Return [X, Y] of the center of cell containing provided text 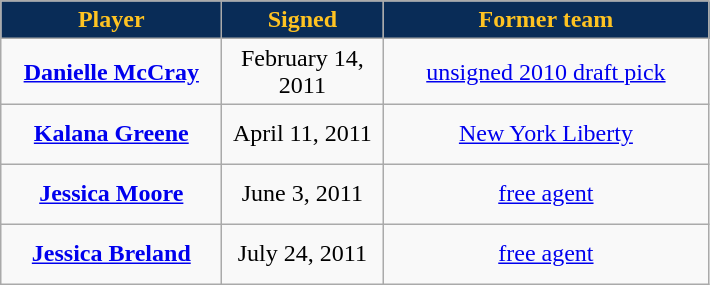
unsigned 2010 draft pick [546, 72]
Jessica Breland [112, 254]
June 3, 2011 [302, 194]
July 24, 2011 [302, 254]
Former team [546, 20]
Signed [302, 20]
April 11, 2011 [302, 134]
Kalana Greene [112, 134]
Jessica Moore [112, 194]
Player [112, 20]
Danielle McCray [112, 72]
New York Liberty [546, 134]
February 14, 2011 [302, 72]
